Extract the [x, y] coordinate from the center of the cell holding the provided text.  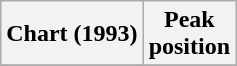
Chart (1993) [72, 34]
Peakposition [189, 34]
